Output the (x, y) coordinate of the center of the cell containing the given text.  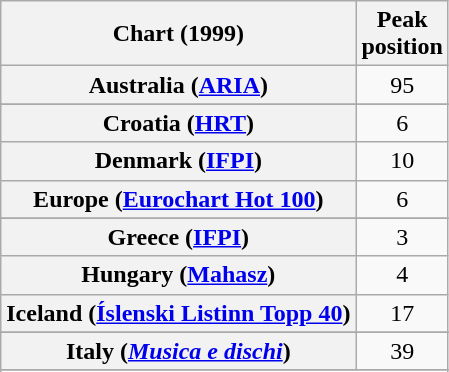
39 (402, 351)
4 (402, 275)
3 (402, 237)
Europe (Eurochart Hot 100) (178, 199)
Peakposition (402, 34)
Chart (1999) (178, 34)
Iceland (Íslenski Listinn Topp 40) (178, 313)
Italy (Musica e dischi) (178, 351)
Australia (ARIA) (178, 85)
17 (402, 313)
Greece (IFPI) (178, 237)
10 (402, 161)
Denmark (IFPI) (178, 161)
95 (402, 85)
Croatia (HRT) (178, 123)
Hungary (Mahasz) (178, 275)
